For the text-containing cell, return its midpoint in (X, Y) coordinate format. 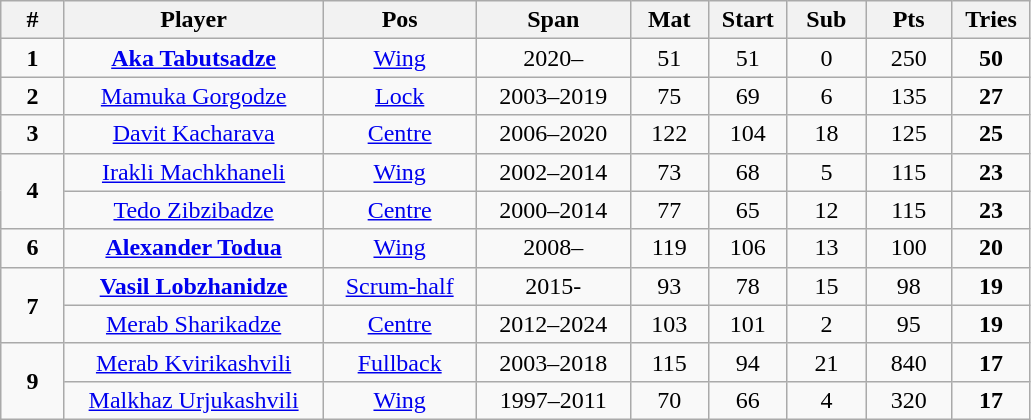
65 (748, 210)
69 (748, 96)
Start (748, 20)
119 (670, 248)
Tedo Zibzibadze (194, 210)
2008– (553, 248)
103 (670, 324)
Tries (992, 20)
70 (670, 400)
Aka Tabutsadze (194, 58)
18 (826, 134)
0 (826, 58)
66 (748, 400)
2012–2024 (553, 324)
106 (748, 248)
5 (826, 172)
9 (33, 381)
15 (826, 286)
12 (826, 210)
101 (748, 324)
78 (748, 286)
2000–2014 (553, 210)
Merab Sharikadze (194, 324)
Alexander Todua (194, 248)
2015- (553, 286)
Span (553, 20)
Pts (909, 20)
94 (748, 362)
Player (194, 20)
Fullback (400, 362)
93 (670, 286)
Davit Kacharava (194, 134)
135 (909, 96)
95 (909, 324)
75 (670, 96)
73 (670, 172)
Lock (400, 96)
2020– (553, 58)
Mamuka Gorgodze (194, 96)
77 (670, 210)
250 (909, 58)
20 (992, 248)
13 (826, 248)
25 (992, 134)
100 (909, 248)
Scrum-half (400, 286)
2003–2018 (553, 362)
2002–2014 (553, 172)
320 (909, 400)
Irakli Machkhaneli (194, 172)
1997–2011 (553, 400)
122 (670, 134)
21 (826, 362)
68 (748, 172)
104 (748, 134)
7 (33, 305)
Pos (400, 20)
840 (909, 362)
1 (33, 58)
50 (992, 58)
Merab Kvirikashvili (194, 362)
2006–2020 (553, 134)
Malkhaz Urjukashvili (194, 400)
3 (33, 134)
2003–2019 (553, 96)
# (33, 20)
Mat (670, 20)
125 (909, 134)
Sub (826, 20)
98 (909, 286)
27 (992, 96)
Vasil Lobzhanidze (194, 286)
